Determine the [X, Y] coordinate at the center of the cell enclosing the given text.  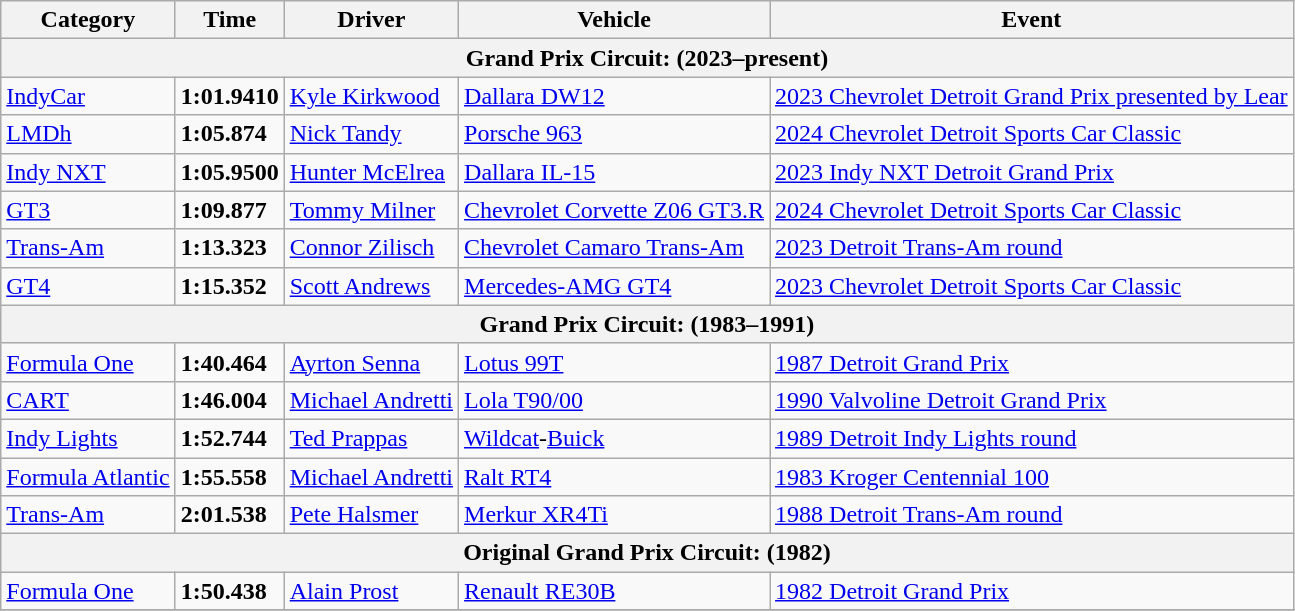
1:05.874 [230, 134]
1:15.352 [230, 286]
Chevrolet Camaro Trans-Am [614, 248]
Renault RE30B [614, 591]
Dallara DW12 [614, 96]
2023 Chevrolet Detroit Grand Prix presented by Lear [1032, 96]
1990 Valvoline Detroit Grand Prix [1032, 400]
1987 Detroit Grand Prix [1032, 362]
Indy Lights [88, 438]
Porsche 963 [614, 134]
Event [1032, 20]
Nick Tandy [371, 134]
1983 Kroger Centennial 100 [1032, 477]
Tommy Milner [371, 210]
1:52.744 [230, 438]
1:01.9410 [230, 96]
1982 Detroit Grand Prix [1032, 591]
1:50.438 [230, 591]
Grand Prix Circuit: (2023–present) [647, 58]
Driver [371, 20]
CART [88, 400]
1988 Detroit Trans-Am round [1032, 515]
1:05.9500 [230, 172]
Kyle Kirkwood [371, 96]
Connor Zilisch [371, 248]
1:13.323 [230, 248]
2023 Chevrolet Detroit Sports Car Classic [1032, 286]
IndyCar [88, 96]
Merkur XR4Ti [614, 515]
Category [88, 20]
Hunter McElrea [371, 172]
Mercedes-AMG GT4 [614, 286]
Formula Atlantic [88, 477]
2023 Indy NXT Detroit Grand Prix [1032, 172]
GT4 [88, 286]
Scott Andrews [371, 286]
Ayrton Senna [371, 362]
2023 Detroit Trans-Am round [1032, 248]
1:40.464 [230, 362]
2:01.538 [230, 515]
Original Grand Prix Circuit: (1982) [647, 553]
Chevrolet Corvette Z06 GT3.R [614, 210]
1:09.877 [230, 210]
Lola T90/00 [614, 400]
Vehicle [614, 20]
Wildcat-Buick [614, 438]
1989 Detroit Indy Lights round [1032, 438]
Time [230, 20]
Ralt RT4 [614, 477]
Alain Prost [371, 591]
1:55.558 [230, 477]
Dallara IL-15 [614, 172]
Pete Halsmer [371, 515]
GT3 [88, 210]
Ted Prappas [371, 438]
1:46.004 [230, 400]
Lotus 99T [614, 362]
LMDh [88, 134]
Indy NXT [88, 172]
Grand Prix Circuit: (1983–1991) [647, 324]
